Return the [X, Y] coordinate for the center point of the cell that contains the specified text.  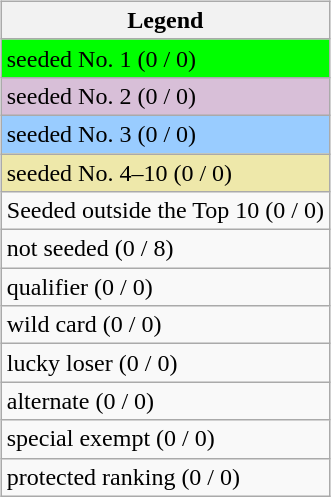
qualifier (0 / 0) [165, 287]
Legend [165, 20]
seeded No. 1 (0 / 0) [165, 58]
lucky loser (0 / 0) [165, 363]
wild card (0 / 0) [165, 325]
protected ranking (0 / 0) [165, 477]
seeded No. 4–10 (0 / 0) [165, 173]
seeded No. 2 (0 / 0) [165, 96]
special exempt (0 / 0) [165, 439]
seeded No. 3 (0 / 0) [165, 134]
alternate (0 / 0) [165, 401]
Seeded outside the Top 10 (0 / 0) [165, 211]
not seeded (0 / 8) [165, 249]
